Extract the [X, Y] coordinate from the center of the cell holding the provided text.  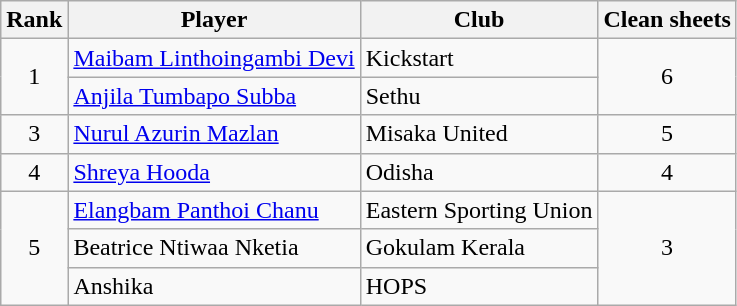
1 [34, 77]
Sethu [479, 96]
Player [214, 20]
Nurul Azurin Mazlan [214, 134]
Eastern Sporting Union [479, 210]
Maibam Linthoingambi Devi [214, 58]
6 [667, 77]
Beatrice Ntiwaa Nketia [214, 248]
Anshika [214, 286]
Shreya Hooda [214, 172]
Rank [34, 20]
HOPS [479, 286]
Club [479, 20]
Clean sheets [667, 20]
Elangbam Panthoi Chanu [214, 210]
Anjila Tumbapo Subba [214, 96]
Odisha [479, 172]
Gokulam Kerala [479, 248]
Misaka United [479, 134]
Kickstart [479, 58]
